From the cell containing the given text, extract its center point as [X, Y] coordinate. 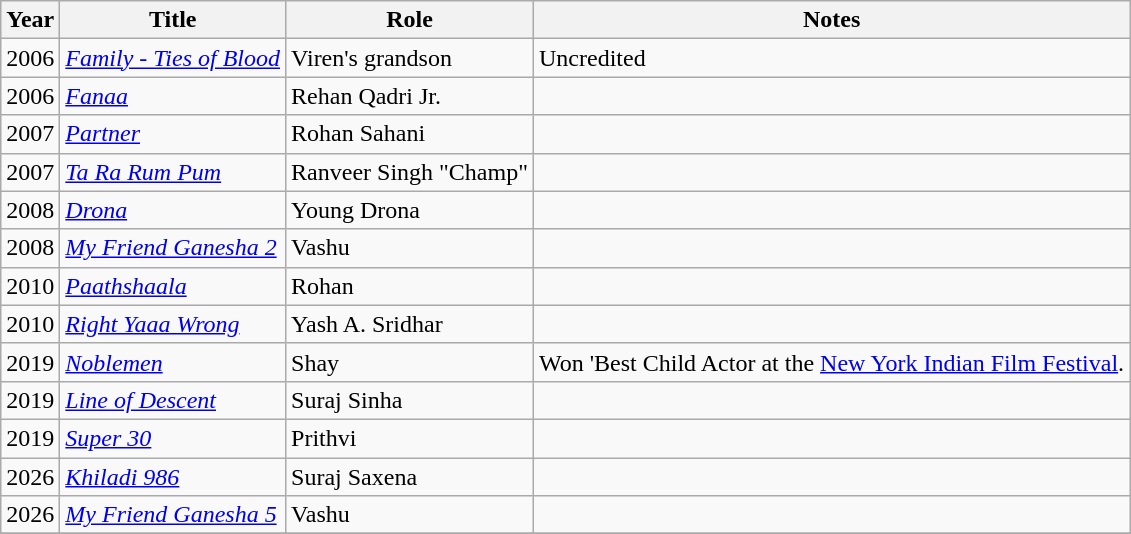
Young Drona [410, 210]
Ranveer Singh "Champ" [410, 172]
Partner [173, 134]
Suraj Sinha [410, 400]
Year [30, 20]
Shay [410, 362]
Right Yaaa Wrong [173, 324]
Family - Ties of Blood [173, 58]
Rohan [410, 286]
Paathshaala [173, 286]
Notes [832, 20]
My Friend Ganesha 2 [173, 248]
Khiladi 986 [173, 477]
Suraj Saxena [410, 477]
Line of Descent [173, 400]
Noblemen [173, 362]
Drona [173, 210]
Viren's grandson [410, 58]
Title [173, 20]
Uncredited [832, 58]
Rohan Sahani [410, 134]
Won 'Best Child Actor at the New York Indian Film Festival. [832, 362]
Yash A. Sridhar [410, 324]
Fanaa [173, 96]
My Friend Ganesha 5 [173, 515]
Super 30 [173, 438]
Rehan Qadri Jr. [410, 96]
Role [410, 20]
Prithvi [410, 438]
Ta Ra Rum Pum [173, 172]
